Scan for the cell matching the given text and deliver its [X, Y] coordinate at center. 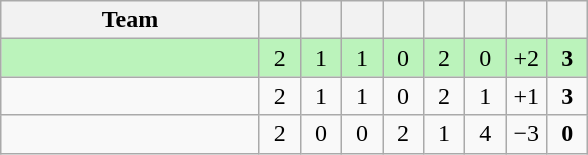
−3 [526, 134]
+2 [526, 58]
Team [130, 20]
4 [486, 134]
+1 [526, 96]
